Search for the cell housing the specified text and yield its [X, Y] center coordinate. 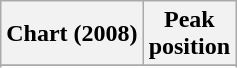
Peakposition [189, 34]
Chart (2008) [72, 34]
